Determine the [x, y] coordinate at the center of the cell enclosing the given text.  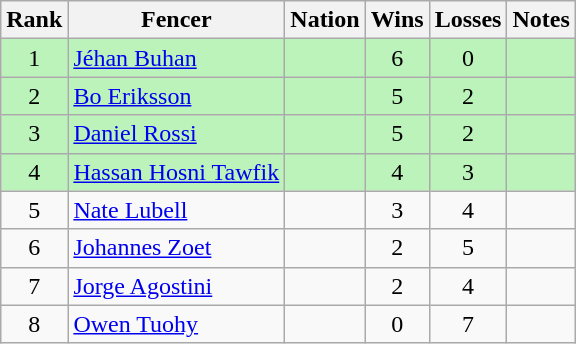
Losses [468, 20]
Johannes Zoet [176, 248]
Hassan Hosni Tawfik [176, 172]
Nation [325, 20]
Wins [397, 20]
Fencer [176, 20]
Rank [34, 20]
Daniel Rossi [176, 134]
1 [34, 58]
8 [34, 324]
Jéhan Buhan [176, 58]
Bo Eriksson [176, 96]
Jorge Agostini [176, 286]
Nate Lubell [176, 210]
Owen Tuohy [176, 324]
Notes [541, 20]
